For the text-containing cell, return its midpoint in (x, y) coordinate format. 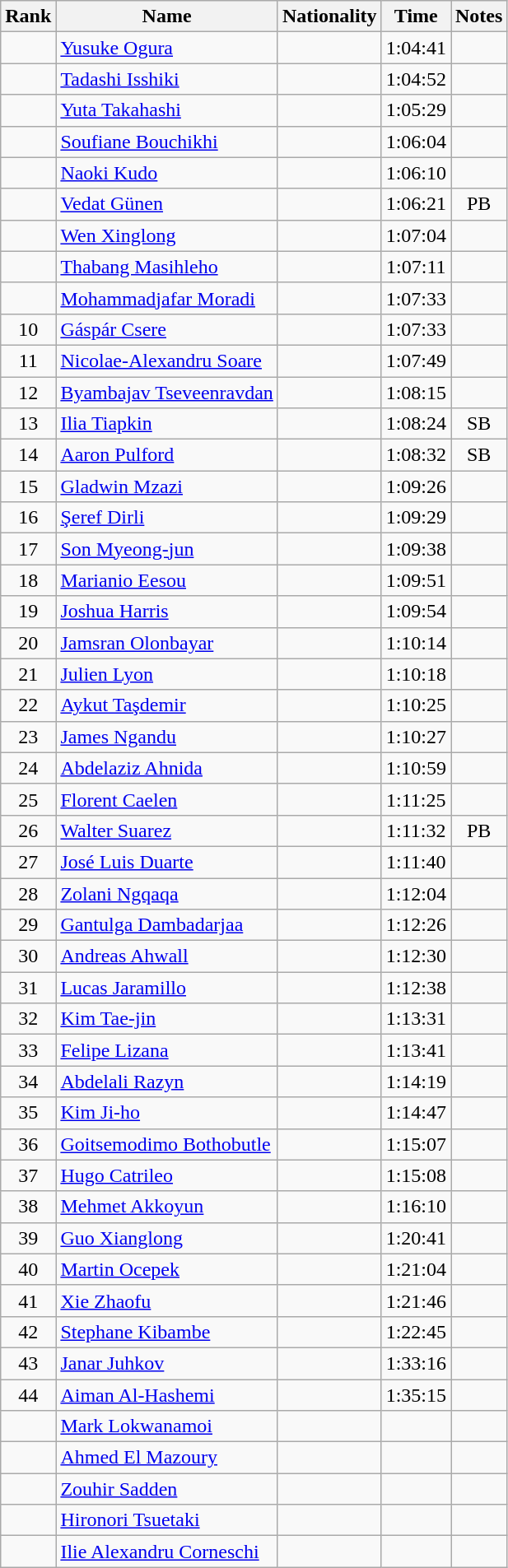
James Ngandu (167, 737)
Name (167, 16)
1:21:46 (416, 1300)
Hironori Tsuetaki (167, 1520)
24 (28, 768)
1:10:59 (416, 768)
Andreas Ahwall (167, 956)
1:09:54 (416, 612)
32 (28, 1019)
Ahmed El Mazoury (167, 1458)
1:12:38 (416, 988)
1:09:26 (416, 486)
1:16:10 (416, 1207)
13 (28, 424)
Mark Lokwanamoi (167, 1426)
41 (28, 1300)
1:11:25 (416, 799)
40 (28, 1269)
1:09:51 (416, 580)
19 (28, 612)
1:06:04 (416, 142)
1:04:41 (416, 48)
Mehmet Akkoyun (167, 1207)
Guo Xianglong (167, 1238)
1:12:04 (416, 893)
1:14:19 (416, 1082)
Son Myeong-jun (167, 549)
1:15:07 (416, 1144)
31 (28, 988)
Byambajav Tseveenravdan (167, 393)
Vedat Günen (167, 204)
Ilie Alexandru Corneschi (167, 1552)
25 (28, 799)
1:14:47 (416, 1113)
Nicolae-Alexandru Soare (167, 361)
Tadashi Isshiki (167, 79)
35 (28, 1113)
Xie Zhaofu (167, 1300)
1:09:29 (416, 518)
15 (28, 486)
Hugo Catrileo (167, 1175)
Aykut Taşdemir (167, 705)
1:13:41 (416, 1050)
Nationality (329, 16)
Gladwin Mzazi (167, 486)
1:06:21 (416, 204)
20 (28, 643)
Yuta Takahashi (167, 110)
Walter Suarez (167, 831)
1:13:31 (416, 1019)
1:10:25 (416, 705)
Stephane Kibambe (167, 1332)
10 (28, 329)
44 (28, 1395)
Martin Ocepek (167, 1269)
1:35:15 (416, 1395)
1:04:52 (416, 79)
1:06:10 (416, 173)
16 (28, 518)
1:10:14 (416, 643)
33 (28, 1050)
Wen Xinglong (167, 235)
1:20:41 (416, 1238)
14 (28, 455)
34 (28, 1082)
Gantulga Dambadarjaa (167, 925)
Goitsemodimo Bothobutle (167, 1144)
Felipe Lizana (167, 1050)
Mohammadjafar Moradi (167, 298)
1:10:18 (416, 674)
1:05:29 (416, 110)
1:11:32 (416, 831)
1:11:40 (416, 862)
1:12:26 (416, 925)
Abdelali Razyn (167, 1082)
29 (28, 925)
1:21:04 (416, 1269)
Yusuke Ogura (167, 48)
Abdelaziz Ahnida (167, 768)
Florent Caelen (167, 799)
1:10:27 (416, 737)
Lucas Jaramillo (167, 988)
1:07:04 (416, 235)
42 (28, 1332)
Zouhir Sadden (167, 1489)
1:08:24 (416, 424)
Julien Lyon (167, 674)
Ilia Tiapkin (167, 424)
Jamsran Olonbayar (167, 643)
28 (28, 893)
Marianio Eesou (167, 580)
Notes (479, 16)
38 (28, 1207)
José Luis Duarte (167, 862)
1:09:38 (416, 549)
43 (28, 1363)
Gáspár Csere (167, 329)
Şeref Dirli (167, 518)
Zolani Ngqaqa (167, 893)
Janar Juhkov (167, 1363)
Soufiane Bouchikhi (167, 142)
Thabang Masihleho (167, 267)
37 (28, 1175)
Kim Ji-ho (167, 1113)
12 (28, 393)
1:07:11 (416, 267)
Aiman Al-Hashemi (167, 1395)
39 (28, 1238)
18 (28, 580)
1:08:15 (416, 393)
27 (28, 862)
1:33:16 (416, 1363)
Aaron Pulford (167, 455)
1:22:45 (416, 1332)
1:12:30 (416, 956)
22 (28, 705)
23 (28, 737)
1:08:32 (416, 455)
36 (28, 1144)
21 (28, 674)
Kim Tae-jin (167, 1019)
Time (416, 16)
30 (28, 956)
Joshua Harris (167, 612)
Naoki Kudo (167, 173)
26 (28, 831)
17 (28, 549)
11 (28, 361)
1:07:49 (416, 361)
Rank (28, 16)
1:15:08 (416, 1175)
